Identify which cell holds the provided text, then report its [x, y] central coordinate. 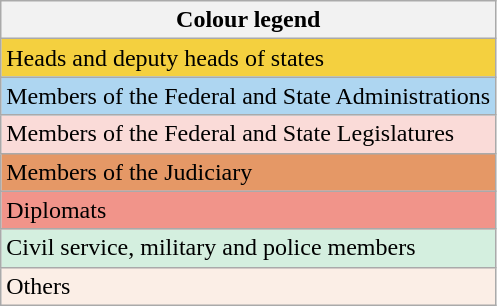
Members of the Judiciary [248, 172]
Members of the Federal and State Administrations [248, 96]
Colour legend [248, 20]
Members of the Federal and State Legislatures [248, 134]
Others [248, 286]
Civil service, military and police members [248, 248]
Diplomats [248, 210]
Heads and deputy heads of states [248, 58]
